Find where the given text appears and provide that cell's center as (X, Y) coordinate. 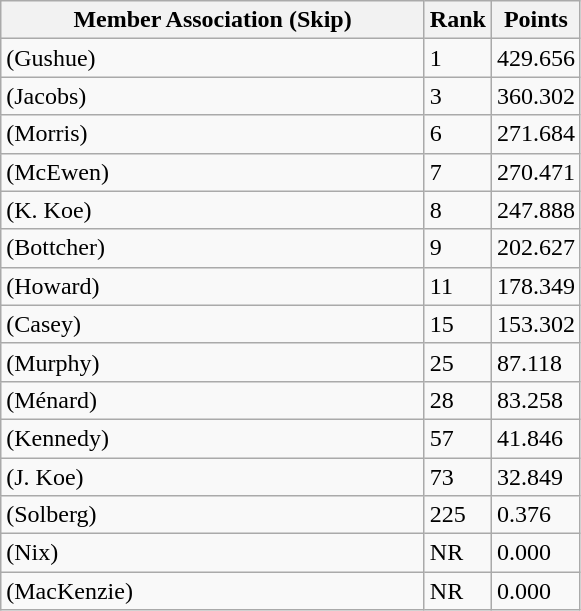
15 (458, 324)
(J. Koe) (213, 477)
153.302 (536, 324)
(Howard) (213, 286)
(Bottcher) (213, 248)
11 (458, 286)
(Solberg) (213, 515)
9 (458, 248)
(Casey) (213, 324)
57 (458, 438)
28 (458, 400)
7 (458, 172)
429.656 (536, 58)
(Jacobs) (213, 96)
Member Association (Skip) (213, 20)
32.849 (536, 477)
41.846 (536, 438)
Points (536, 20)
87.118 (536, 362)
0.376 (536, 515)
3 (458, 96)
247.888 (536, 210)
270.471 (536, 172)
271.684 (536, 134)
(Kennedy) (213, 438)
Rank (458, 20)
178.349 (536, 286)
6 (458, 134)
(McEwen) (213, 172)
25 (458, 362)
(Murphy) (213, 362)
(Morris) (213, 134)
(K. Koe) (213, 210)
83.258 (536, 400)
(Nix) (213, 553)
(Gushue) (213, 58)
1 (458, 58)
225 (458, 515)
360.302 (536, 96)
8 (458, 210)
(MacKenzie) (213, 591)
(Ménard) (213, 400)
73 (458, 477)
202.627 (536, 248)
